Capture the cell that displays the provided text and extract its (X, Y) central coordinate. 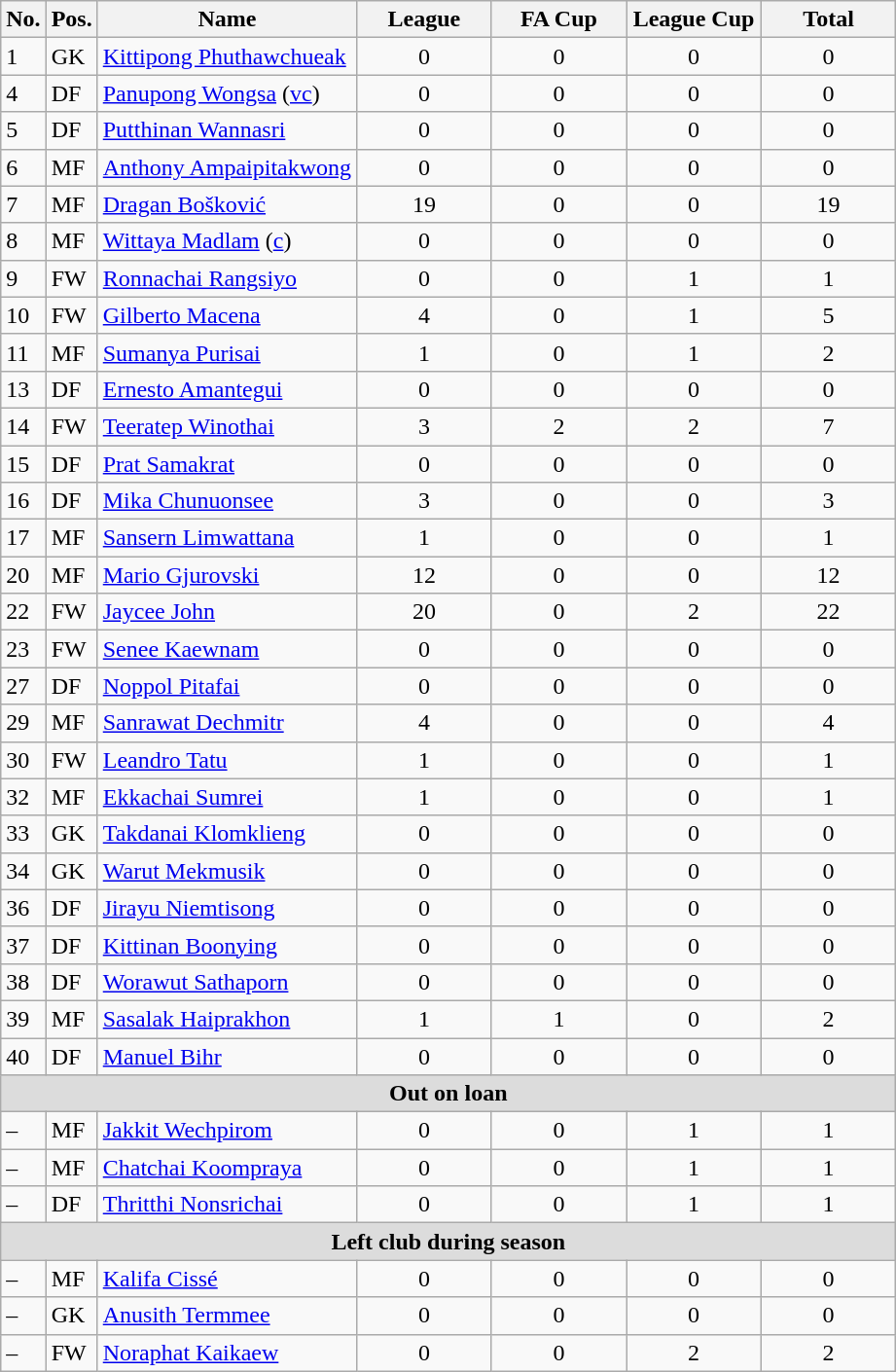
Ekkachai Sumrei (227, 797)
Sanrawat Dechmitr (227, 723)
Noppol Pitafai (227, 686)
Dragan Bošković (227, 204)
Sansern Limwattana (227, 538)
Noraphat Kaikaew (227, 1353)
14 (23, 426)
Kittipong Phuthawchueak (227, 56)
36 (23, 908)
39 (23, 1019)
Ronnachai Rangsiyo (227, 278)
29 (23, 723)
Sumanya Purisai (227, 352)
Thritthi Nonsrichai (227, 1205)
32 (23, 797)
30 (23, 760)
Jirayu Niemtisong (227, 908)
34 (23, 871)
Mika Chunuonsee (227, 501)
13 (23, 389)
Jakkit Wechpirom (227, 1131)
Sasalak Haiprakhon (227, 1019)
Prat Samakrat (227, 464)
Kalifa Cissé (227, 1279)
Wittaya Madlam (c) (227, 241)
League (424, 19)
Senee Kaewnam (227, 649)
Jaycee John (227, 612)
15 (23, 464)
17 (23, 538)
Teeratep Winothai (227, 426)
11 (23, 352)
No. (23, 19)
Pos. (72, 19)
9 (23, 278)
Out on loan (448, 1094)
33 (23, 834)
Anusith Termmee (227, 1316)
Gilberto Macena (227, 315)
Left club during season (448, 1242)
6 (23, 167)
Name (227, 19)
League Cup (695, 19)
Manuel Bihr (227, 1056)
Leandro Tatu (227, 760)
16 (23, 501)
40 (23, 1056)
27 (23, 686)
FA Cup (558, 19)
Mario Gjurovski (227, 575)
38 (23, 982)
Worawut Sathaporn (227, 982)
Panupong Wongsa (vc) (227, 93)
Total (829, 19)
8 (23, 241)
10 (23, 315)
Chatchai Koompraya (227, 1168)
Ernesto Amantegui (227, 389)
23 (23, 649)
Kittinan Boonying (227, 945)
37 (23, 945)
Anthony Ampaipitakwong (227, 167)
Takdanai Klomklieng (227, 834)
Warut Mekmusik (227, 871)
Putthinan Wannasri (227, 130)
